Search for the cell housing the specified text and yield its [X, Y] center coordinate. 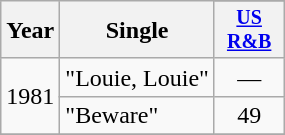
1981 [30, 96]
"Beware" [138, 115]
49 [248, 115]
USR&B [248, 30]
"Louie, Louie" [138, 77]
Single [138, 30]
Year [30, 30]
— [248, 77]
